Locate the cell with the specified text and output its [X, Y] center coordinate. 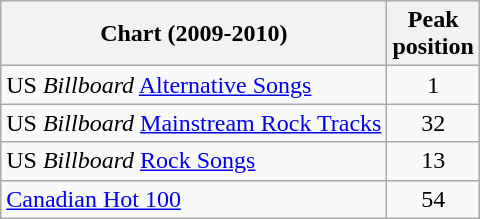
32 [433, 123]
54 [433, 199]
13 [433, 161]
US Billboard Mainstream Rock Tracks [194, 123]
US Billboard Alternative Songs [194, 85]
1 [433, 85]
Peakposition [433, 34]
Canadian Hot 100 [194, 199]
Chart (2009-2010) [194, 34]
US Billboard Rock Songs [194, 161]
